Pinpoint the cell where the given text exists, returning its [x, y] midpoint coordinate. 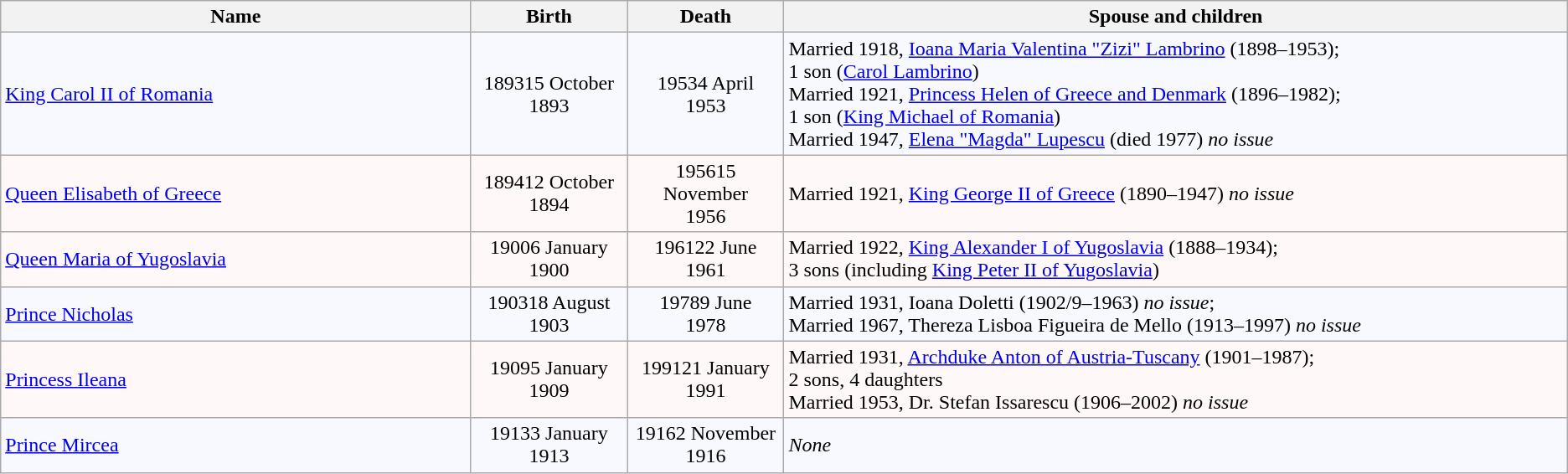
19789 June 1978 [705, 313]
Queen Elisabeth of Greece [236, 193]
196122 June 1961 [705, 260]
195615 November 1956 [705, 193]
Married 1931, Ioana Doletti (1902/9–1963) no issue;Married 1967, Thereza Lisboa Figueira de Mello (1913–1997) no issue [1176, 313]
None [1176, 446]
Death [705, 17]
19534 April 1953 [705, 94]
19133 January 1913 [549, 446]
189412 October 1894 [549, 193]
Married 1931, Archduke Anton of Austria-Tuscany (1901–1987);2 sons, 4 daughtersMarried 1953, Dr. Stefan Issarescu (1906–2002) no issue [1176, 379]
Prince Nicholas [236, 313]
190318 August 1903 [549, 313]
Birth [549, 17]
19006 January 1900 [549, 260]
19095 January 1909 [549, 379]
Queen Maria of Yugoslavia [236, 260]
19162 November 1916 [705, 446]
Name [236, 17]
King Carol II of Romania [236, 94]
Married 1922, King Alexander I of Yugoslavia (1888–1934);3 sons (including King Peter II of Yugoslavia) [1176, 260]
Princess Ileana [236, 379]
Married 1921, King George II of Greece (1890–1947) no issue [1176, 193]
Prince Mircea [236, 446]
199121 January 1991 [705, 379]
Spouse and children [1176, 17]
189315 October 1893 [549, 94]
